Return the (x, y) coordinate for the center point of the cell that contains the specified text.  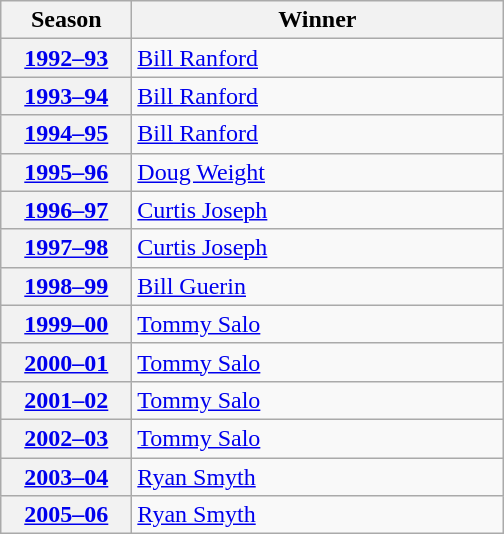
1992–93 (66, 58)
Doug Weight (318, 172)
1994–95 (66, 134)
Bill Guerin (318, 286)
2003–04 (66, 477)
1997–98 (66, 248)
2000–01 (66, 362)
1995–96 (66, 172)
1998–99 (66, 286)
1996–97 (66, 210)
2001–02 (66, 400)
1993–94 (66, 96)
Winner (318, 20)
1999–00 (66, 324)
Season (66, 20)
2002–03 (66, 438)
2005–06 (66, 515)
